Identify which cell holds the provided text, then report its (x, y) central coordinate. 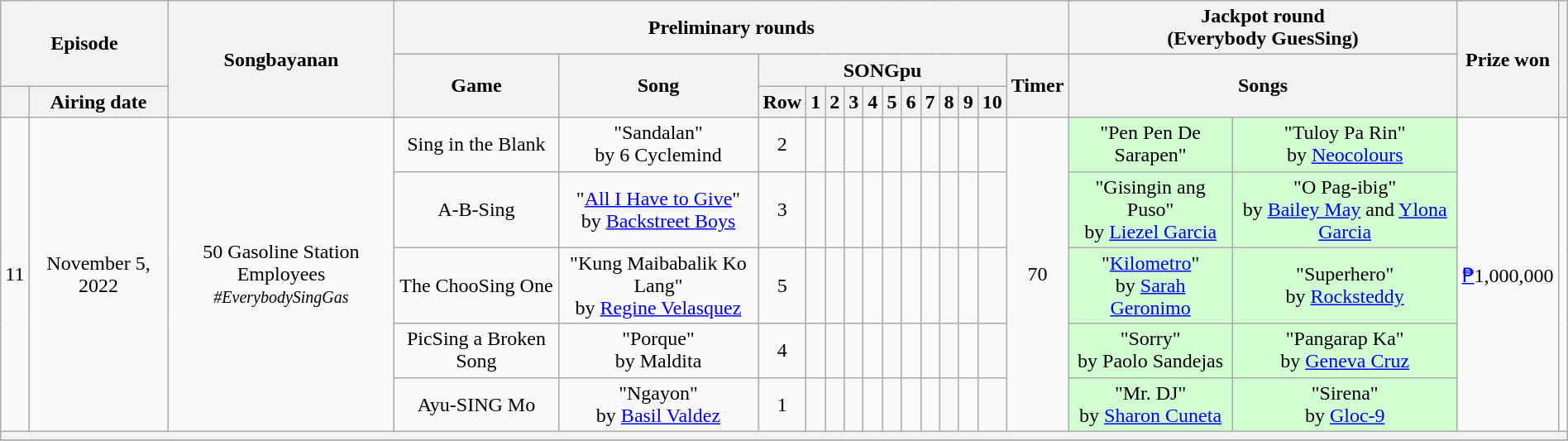
Game (476, 86)
11 (15, 275)
Song (658, 86)
"Mr. DJ"by Sharon Cuneta (1151, 404)
"Pen Pen De Sarapen" (1151, 144)
PicSing a Broken Song (476, 351)
Jackpot round(Everybody GuesSing) (1263, 28)
"Sirena"by Gloc-9 (1345, 404)
Preliminary rounds (731, 28)
Songbayanan (281, 60)
"Kung Maibabalik Ko Lang"by Regine Velasquez (658, 285)
"Sandalan"by 6 Cyclemind (658, 144)
"Gisingin ang Puso"by Liezel Garcia (1151, 209)
Timer (1037, 86)
"O Pag-ibig"by Bailey May and Ylona Garcia (1345, 209)
Episode (84, 43)
₱1,000,000 (1508, 275)
"Porque"by Maldita (658, 351)
"Kilometro"by Sarah Geronimo (1151, 285)
Sing in the Blank (476, 144)
The ChooSing One (476, 285)
November 5, 2022 (98, 275)
A-B-Sing (476, 209)
Airing date (98, 102)
50 Gasoline Station Employees#EverybodySingGas (281, 275)
Songs (1263, 86)
10 (992, 102)
70 (1037, 275)
6 (911, 102)
"Sorry"by Paolo Sandejas (1151, 351)
"Superhero"by Rocksteddy (1345, 285)
Prize won (1508, 60)
"All I Have to Give"by Backstreet Boys (658, 209)
7 (930, 102)
"Tuloy Pa Rin"by Neocolours (1345, 144)
"Pangarap Ka"by Geneva Cruz (1345, 351)
SONGpu (882, 70)
Row (782, 102)
9 (968, 102)
"Ngayon"by Basil Valdez (658, 404)
Ayu-SING Mo (476, 404)
8 (949, 102)
